Return the (x, y) coordinate for the center point of the cell that contains the specified text.  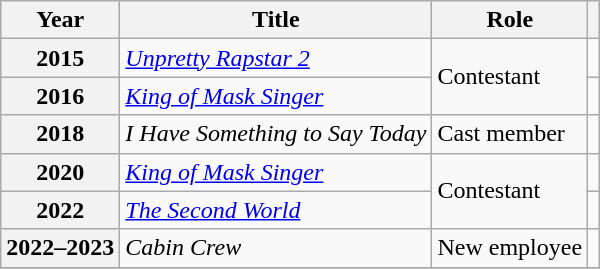
Role (510, 20)
2015 (60, 58)
Cabin Crew (276, 248)
2016 (60, 96)
2022 (60, 210)
I Have Something to Say Today (276, 134)
2018 (60, 134)
New employee (510, 248)
The Second World (276, 210)
Title (276, 20)
2020 (60, 172)
Year (60, 20)
Cast member (510, 134)
Unpretty Rapstar 2 (276, 58)
2022–2023 (60, 248)
